Detect which cell encompasses the target text, then output its (X, Y) center coordinate. 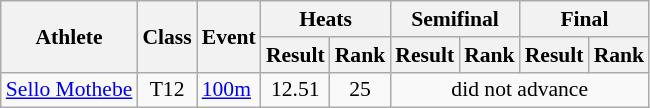
did not advance (520, 90)
Event (229, 36)
Final (584, 19)
Semifinal (454, 19)
100m (229, 90)
T12 (166, 90)
25 (360, 90)
Athlete (70, 36)
12.51 (296, 90)
Heats (326, 19)
Sello Mothebe (70, 90)
Class (166, 36)
